Provide the [X, Y] coordinate of the cell's center where the given text is located.  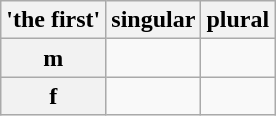
singular [154, 20]
'the first' [54, 20]
plural [238, 20]
m [54, 58]
f [54, 96]
